For the text-containing cell, return its midpoint in [X, Y] coordinate format. 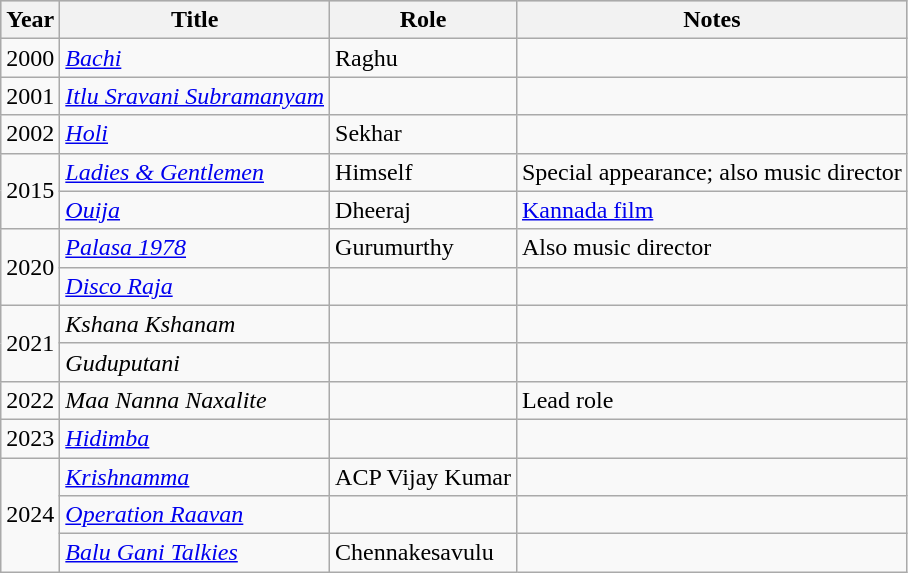
2015 [30, 191]
Guduputani [195, 362]
2024 [30, 515]
Kannada film [712, 210]
Also music director [712, 248]
Lead role [712, 400]
Title [195, 20]
Palasa 1978 [195, 248]
Sekhar [424, 134]
2002 [30, 134]
2023 [30, 438]
ACP Vijay Kumar [424, 477]
Notes [712, 20]
Ouija [195, 210]
Bachi [195, 58]
Year [30, 20]
Gurumurthy [424, 248]
Chennakesavulu [424, 553]
Role [424, 20]
2021 [30, 343]
2001 [30, 96]
Kshana Kshanam [195, 324]
Hidimba [195, 438]
Raghu [424, 58]
Itlu Sravani Subramanyam [195, 96]
Maa Nanna Naxalite [195, 400]
Himself [424, 172]
Balu Gani Talkies [195, 553]
Holi [195, 134]
Krishnamma [195, 477]
Operation Raavan [195, 515]
Disco Raja [195, 286]
2000 [30, 58]
2022 [30, 400]
Ladies & Gentlemen [195, 172]
2020 [30, 267]
Special appearance; also music director [712, 172]
Dheeraj [424, 210]
